Determine the (X, Y) coordinate at the center of the cell enclosing the given text.  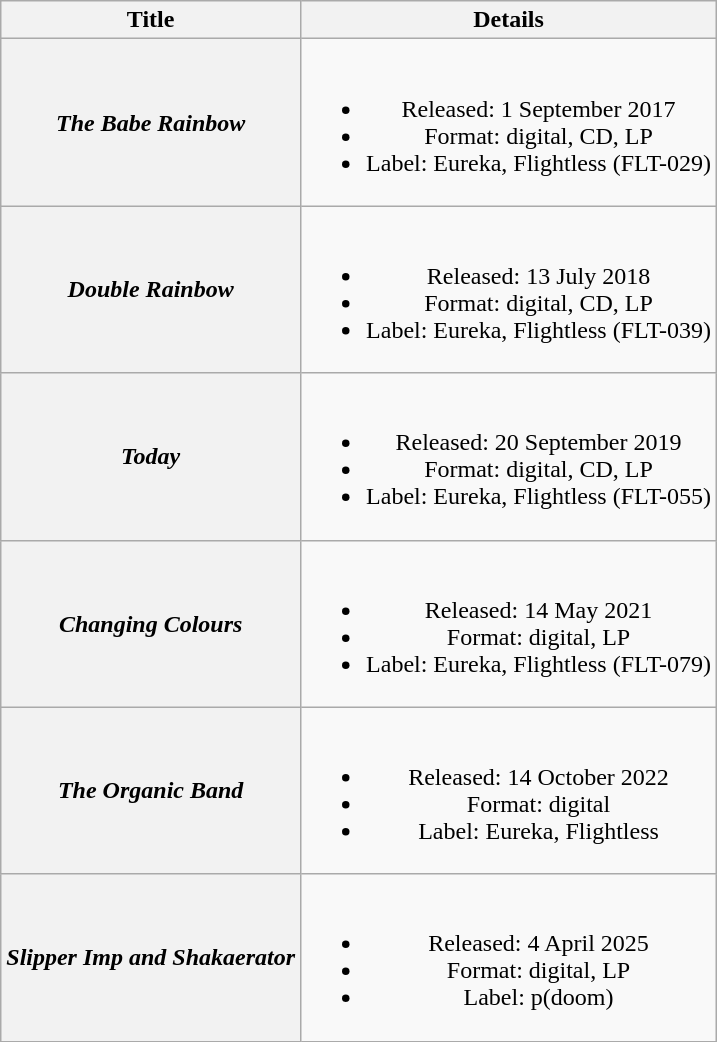
Released: 1 September 2017Format: digital, CD, LPLabel: Eureka, Flightless (FLT-029) (509, 122)
The Organic Band (151, 790)
Today (151, 456)
Details (509, 20)
Released: 14 May 2021Format: digital, LPLabel: Eureka, Flightless (FLT-079) (509, 624)
Released: 20 September 2019Format: digital, CD, LPLabel: Eureka, Flightless (FLT-055) (509, 456)
Double Rainbow (151, 290)
Slipper Imp and Shakaerator (151, 958)
The Babe Rainbow (151, 122)
Released: 13 July 2018Format: digital, CD, LPLabel: Eureka, Flightless (FLT-039) (509, 290)
Changing Colours (151, 624)
Title (151, 20)
Released: 4 April 2025Format: digital, LPLabel: p(doom) (509, 958)
Released: 14 October 2022Format: digitalLabel: Eureka, Flightless (509, 790)
